Return the [x, y] coordinate for the center point of the cell that contains the specified text.  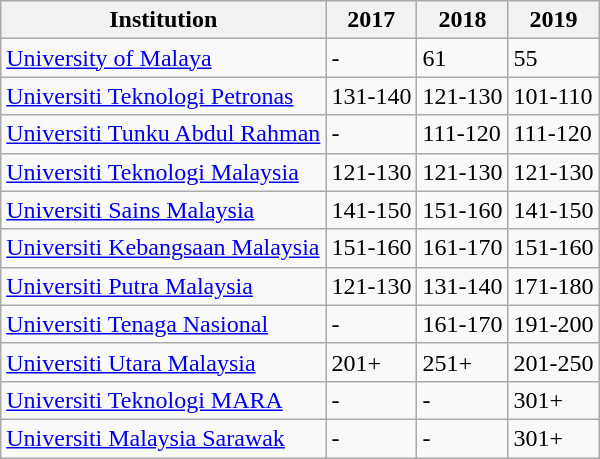
61 [462, 58]
2019 [554, 20]
Universiti Putra Malaysia [164, 286]
Universiti Teknologi Petronas [164, 96]
251+ [462, 362]
201-250 [554, 362]
2017 [372, 20]
101-110 [554, 96]
171-180 [554, 286]
201+ [372, 362]
Universiti Malaysia Sarawak [164, 438]
Universiti Tunku Abdul Rahman [164, 134]
55 [554, 58]
Universiti Sains Malaysia [164, 210]
University of Malaya [164, 58]
Universiti Teknologi MARA [164, 400]
Universiti Tenaga Nasional [164, 324]
2018 [462, 20]
Institution [164, 20]
191-200 [554, 324]
Universiti Teknologi Malaysia [164, 172]
Universiti Utara Malaysia [164, 362]
Universiti Kebangsaan Malaysia [164, 248]
